Provide the (x, y) coordinate of the cell's center where the given text is located.  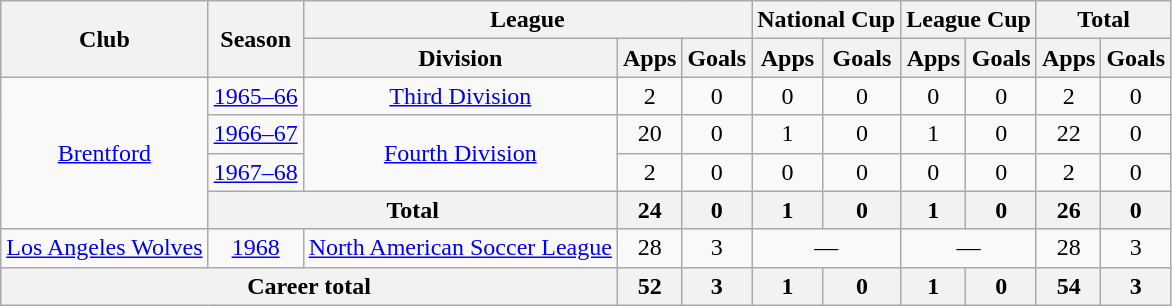
26 (1068, 210)
1967–68 (256, 172)
52 (649, 286)
Third Division (460, 96)
Club (104, 39)
North American Soccer League (460, 248)
24 (649, 210)
54 (1068, 286)
1968 (256, 248)
League (527, 20)
Division (460, 58)
League Cup (969, 20)
20 (649, 134)
Brentford (104, 153)
1966–67 (256, 134)
National Cup (826, 20)
Fourth Division (460, 153)
22 (1068, 134)
Season (256, 39)
1965–66 (256, 96)
Los Angeles Wolves (104, 248)
Career total (310, 286)
